Return [x, y] of the center of cell containing provided text 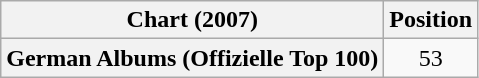
Chart (2007) [192, 20]
German Albums (Offizielle Top 100) [192, 58]
Position [431, 20]
53 [431, 58]
